Determine the [x, y] coordinate at the center of the cell enclosing the given text.  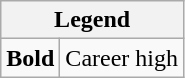
Career high [122, 58]
Bold [30, 58]
Legend [92, 20]
